Search for the cell housing the specified text and yield its (x, y) center coordinate. 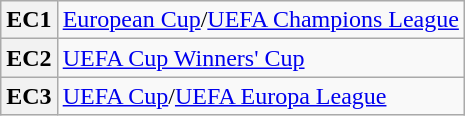
UEFA Cup Winners' Cup (260, 58)
EC3 (29, 96)
UEFA Cup/UEFA Europa League (260, 96)
European Cup/UEFA Champions League (260, 20)
EC2 (29, 58)
EC1 (29, 20)
